Pinpoint the cell where the given text exists, returning its [X, Y] midpoint coordinate. 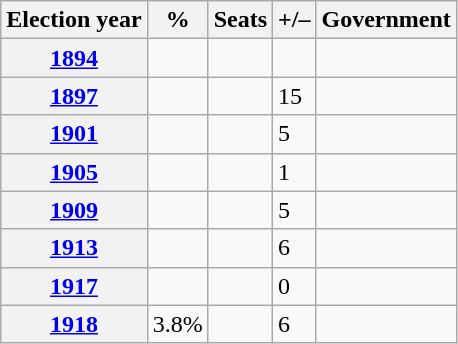
Election year [74, 20]
0 [294, 286]
1909 [74, 210]
1894 [74, 58]
Government [386, 20]
% [178, 20]
1917 [74, 286]
1913 [74, 248]
+/– [294, 20]
Seats [240, 20]
1 [294, 172]
1918 [74, 324]
15 [294, 96]
3.8% [178, 324]
1901 [74, 134]
1897 [74, 96]
1905 [74, 172]
